Extract the [X, Y] coordinate from the center of the cell holding the provided text.  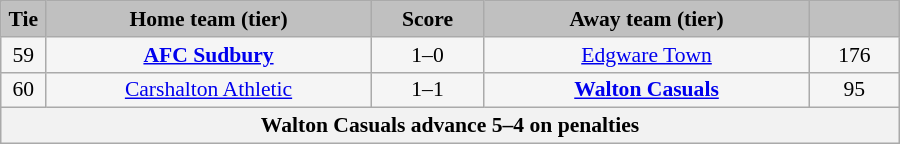
59 [24, 55]
1–0 [427, 55]
1–1 [427, 90]
AFC Sudbury [209, 55]
Away team (tier) [647, 19]
95 [854, 90]
60 [24, 90]
Tie [24, 19]
Walton Casuals advance 5–4 on penalties [450, 126]
Score [427, 19]
Home team (tier) [209, 19]
Walton Casuals [647, 90]
Edgware Town [647, 55]
Carshalton Athletic [209, 90]
176 [854, 55]
